Detect which cell encompasses the target text, then output its (x, y) center coordinate. 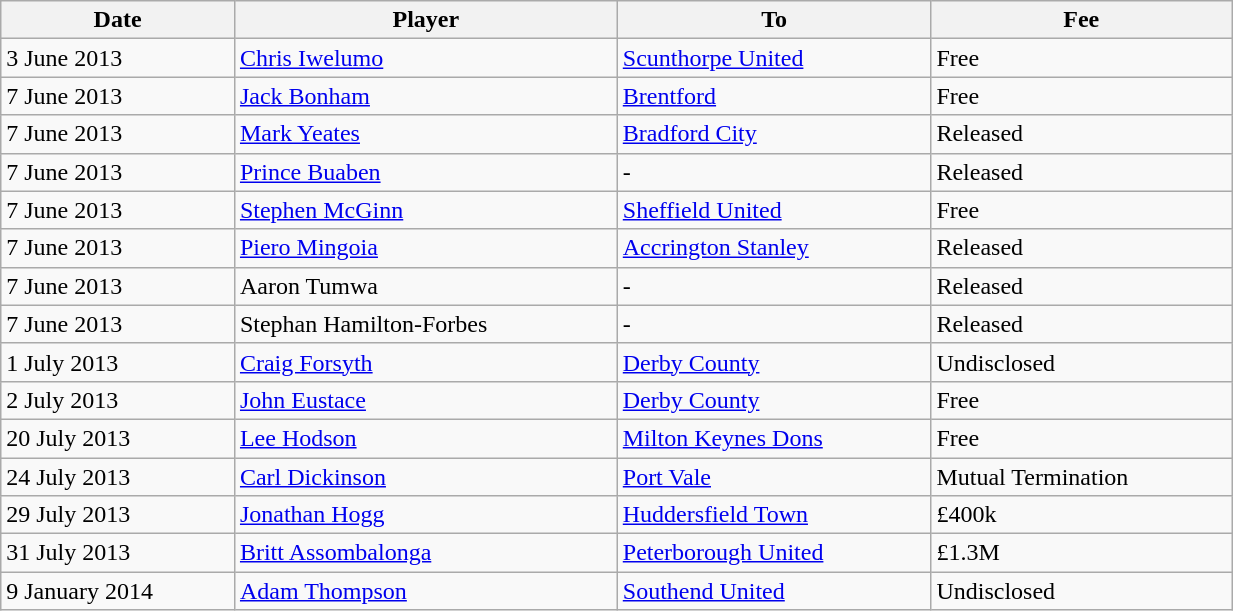
Mark Yeates (426, 134)
Aaron Tumwa (426, 286)
Craig Forsyth (426, 362)
20 July 2013 (118, 438)
Player (426, 20)
9 January 2014 (118, 591)
2 July 2013 (118, 400)
Brentford (774, 96)
Jack Bonham (426, 96)
Huddersfield Town (774, 515)
29 July 2013 (118, 515)
Piero Mingoia (426, 248)
Accrington Stanley (774, 248)
Southend United (774, 591)
31 July 2013 (118, 553)
Prince Buaben (426, 172)
Fee (1082, 20)
1 July 2013 (118, 362)
£1.3M (1082, 553)
Adam Thompson (426, 591)
Port Vale (774, 477)
Stephen McGinn (426, 210)
John Eustace (426, 400)
Mutual Termination (1082, 477)
Date (118, 20)
Lee Hodson (426, 438)
Stephan Hamilton-Forbes (426, 324)
24 July 2013 (118, 477)
Jonathan Hogg (426, 515)
To (774, 20)
Britt Assombalonga (426, 553)
Peterborough United (774, 553)
Bradford City (774, 134)
Milton Keynes Dons (774, 438)
Scunthorpe United (774, 58)
Chris Iwelumo (426, 58)
Carl Dickinson (426, 477)
Sheffield United (774, 210)
3 June 2013 (118, 58)
£400k (1082, 515)
